Return (x, y) of the center of cell containing provided text 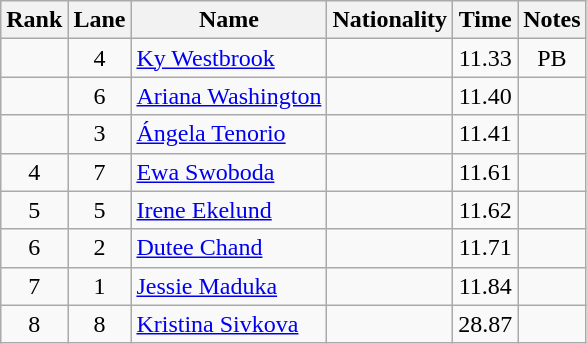
Ewa Swoboda (229, 172)
Time (486, 20)
Ky Westbrook (229, 58)
Kristina Sivkova (229, 324)
3 (100, 134)
28.87 (486, 324)
Jessie Maduka (229, 286)
11.61 (486, 172)
11.84 (486, 286)
11.33 (486, 58)
1 (100, 286)
Dutee Chand (229, 248)
Name (229, 20)
11.62 (486, 210)
11.40 (486, 96)
2 (100, 248)
Rank (34, 20)
Notes (552, 20)
Ariana Washington (229, 96)
PB (552, 58)
11.41 (486, 134)
Nationality (390, 20)
Lane (100, 20)
Ángela Tenorio (229, 134)
11.71 (486, 248)
Irene Ekelund (229, 210)
